Locate the cell with the specified text and output its [X, Y] center coordinate. 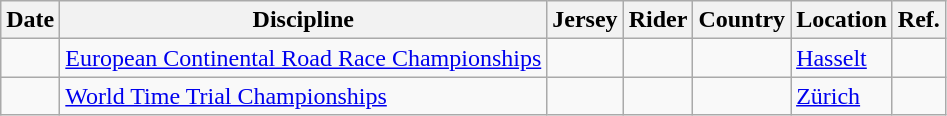
Zürich [842, 96]
European Continental Road Race Championships [304, 58]
Rider [658, 20]
Date [30, 20]
World Time Trial Championships [304, 96]
Ref. [918, 20]
Discipline [304, 20]
Country [742, 20]
Jersey [585, 20]
Location [842, 20]
Hasselt [842, 58]
